For the text-containing cell, return its midpoint in [x, y] coordinate format. 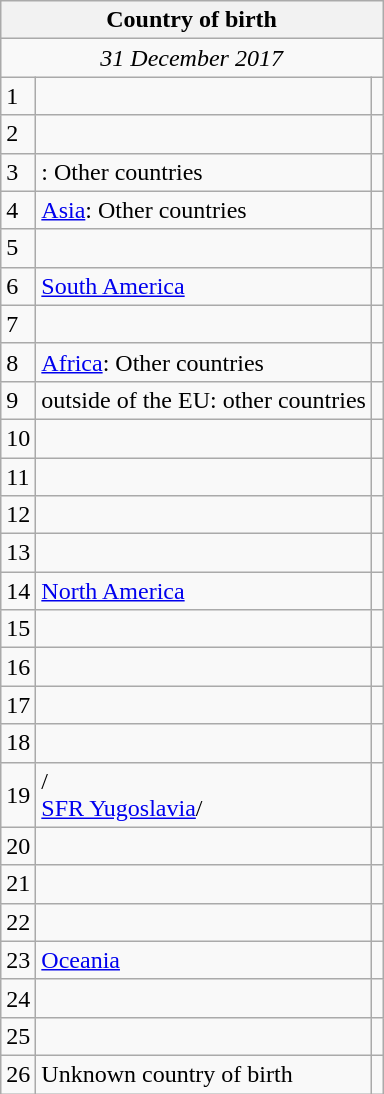
31 December 2017 [192, 58]
8 [18, 362]
outside of the EU: other countries [204, 400]
22 [18, 922]
Unknown country of birth [204, 1074]
19 [18, 794]
23 [18, 960]
26 [18, 1074]
1 [18, 96]
20 [18, 846]
Asia: Other countries [204, 210]
South America [204, 286]
5 [18, 248]
7 [18, 324]
10 [18, 438]
Country of birth [192, 20]
15 [18, 629]
: Other countries [204, 172]
4 [18, 210]
16 [18, 667]
3 [18, 172]
9 [18, 400]
24 [18, 998]
6 [18, 286]
17 [18, 705]
North America [204, 591]
13 [18, 553]
14 [18, 591]
11 [18, 477]
/SFR Yugoslavia/ [204, 794]
Africa: Other countries [204, 362]
12 [18, 515]
18 [18, 743]
Oceania [204, 960]
2 [18, 134]
25 [18, 1036]
21 [18, 884]
